From the cell containing the given text, extract its center point as (x, y) coordinate. 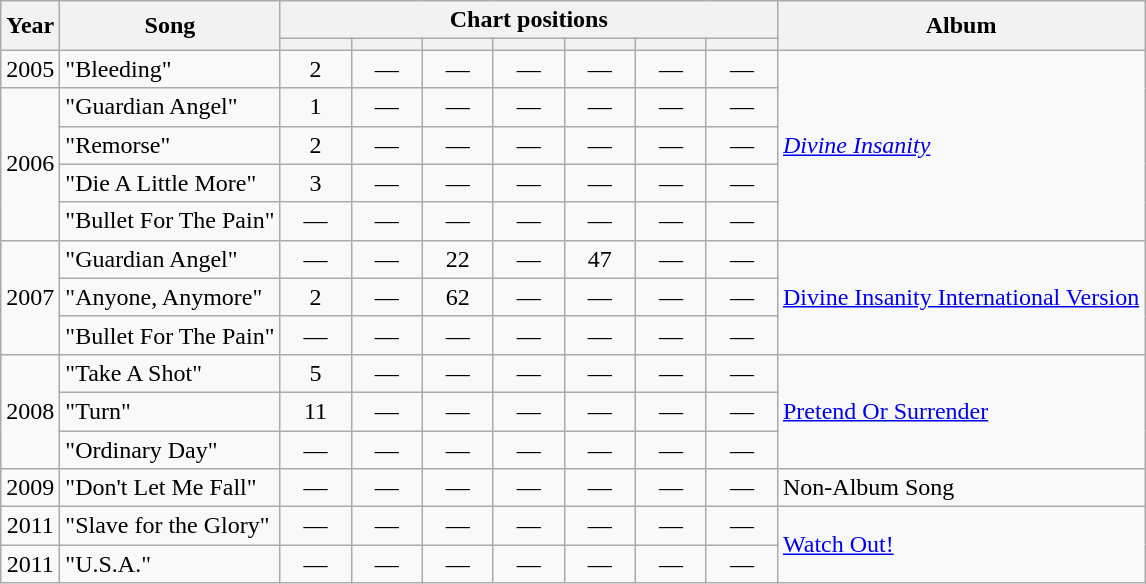
Non-Album Song (960, 488)
Watch Out! (960, 545)
"Don't Let Me Fall" (170, 488)
Divine Insanity (960, 145)
Year (30, 26)
1 (316, 107)
"Die A Little More" (170, 183)
Pretend Or Surrender (960, 411)
5 (316, 373)
2007 (30, 297)
2009 (30, 488)
"Slave for the Glory" (170, 526)
"Remorse" (170, 145)
3 (316, 183)
"Bleeding" (170, 69)
2006 (30, 164)
2008 (30, 411)
"Ordinary Day" (170, 449)
"Take A Shot" (170, 373)
11 (316, 411)
2005 (30, 69)
22 (458, 259)
"Anyone, Anymore" (170, 297)
Chart positions (528, 20)
62 (458, 297)
47 (600, 259)
"U.S.A." (170, 564)
Divine Insanity International Version (960, 297)
Song (170, 26)
Album (960, 26)
"Turn" (170, 411)
